Provide the [X, Y] coordinate of the cell's center where the given text is located.  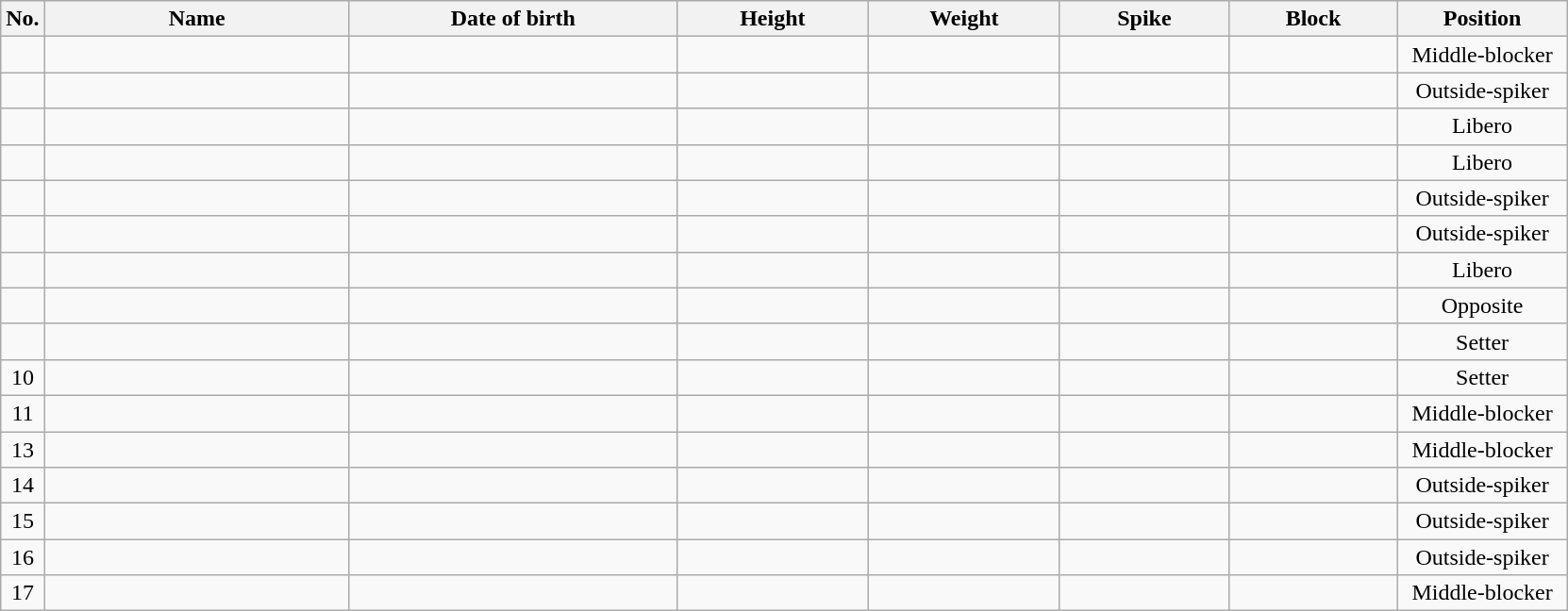
Opposite [1483, 305]
17 [23, 593]
15 [23, 521]
14 [23, 486]
16 [23, 557]
10 [23, 377]
Block [1313, 19]
Date of birth [513, 19]
Height [772, 19]
11 [23, 413]
Weight [964, 19]
13 [23, 450]
Spike [1143, 19]
Position [1483, 19]
No. [23, 19]
Name [196, 19]
